Return the [X, Y] coordinate for the center point of the cell that contains the specified text.  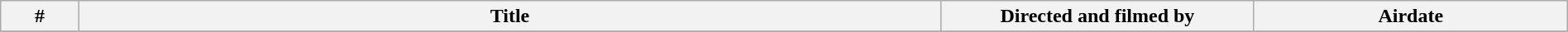
Directed and filmed by [1097, 16]
Title [509, 16]
# [40, 16]
Airdate [1411, 16]
